Output the [x, y] coordinate of the center of the cell containing the given text.  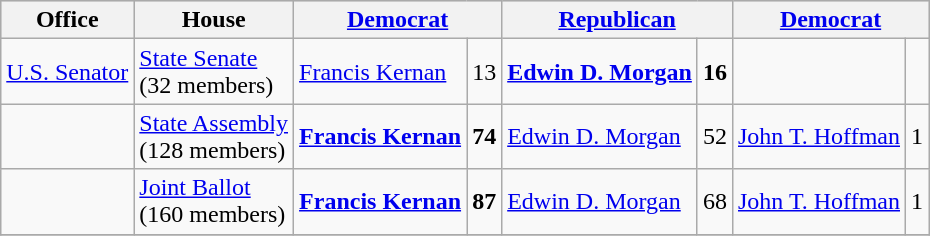
16 [714, 72]
State Senate (32 members) [214, 72]
U.S. Senator [68, 72]
87 [484, 202]
74 [484, 136]
State Assembly (128 members) [214, 136]
52 [714, 136]
Office [68, 20]
13 [484, 72]
Republican [618, 20]
Joint Ballot (160 members) [214, 202]
House [214, 20]
68 [714, 202]
